Return (x, y) of the center of cell containing provided text 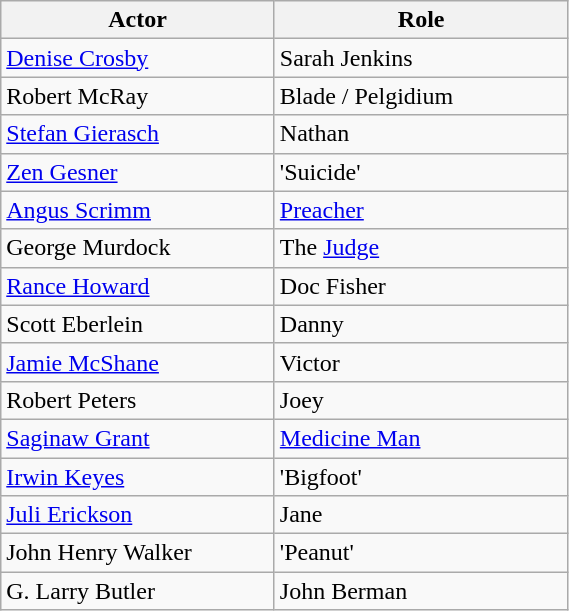
Zen Gesner (138, 172)
John Berman (421, 591)
Juli Erickson (138, 515)
Stefan Gierasch (138, 134)
'Bigfoot' (421, 477)
Preacher (421, 210)
Victor (421, 362)
Robert Peters (138, 400)
John Henry Walker (138, 553)
Angus Scrimm (138, 210)
George Murdock (138, 248)
Rance Howard (138, 286)
Scott Eberlein (138, 324)
Jane (421, 515)
Actor (138, 20)
Joey (421, 400)
Denise Crosby (138, 58)
Blade / Pelgidium (421, 96)
Irwin Keyes (138, 477)
Doc Fisher (421, 286)
G. Larry Butler (138, 591)
Jamie McShane (138, 362)
Role (421, 20)
Sarah Jenkins (421, 58)
Saginaw Grant (138, 438)
The Judge (421, 248)
Nathan (421, 134)
Danny (421, 324)
Robert McRay (138, 96)
'Peanut' (421, 553)
'Suicide' (421, 172)
Medicine Man (421, 438)
